Identify which cell holds the provided text, then report its [x, y] central coordinate. 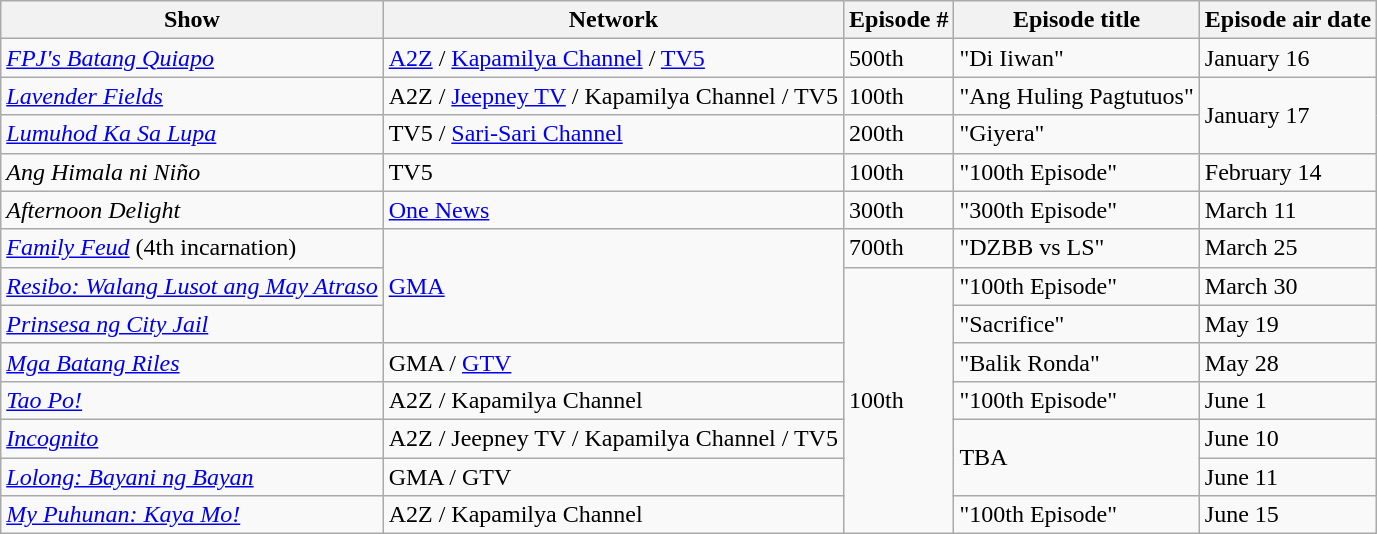
"300th Episode" [1076, 210]
March 25 [1288, 248]
"Di Iiwan" [1076, 58]
"Sacrifice" [1076, 324]
200th [898, 134]
My Puhunan: Kaya Mo! [192, 515]
May 19 [1288, 324]
Lumuhod Ka Sa Lupa [192, 134]
Episode # [898, 20]
Episode air date [1288, 20]
TBA [1076, 457]
June 15 [1288, 515]
A2Z / Kapamilya Channel / TV5 [613, 58]
"Balik Ronda" [1076, 362]
TV5 / Sari-Sari Channel [613, 134]
Network [613, 20]
500th [898, 58]
Mga Batang Riles [192, 362]
March 11 [1288, 210]
June 11 [1288, 477]
"DZBB vs LS" [1076, 248]
Tao Po! [192, 400]
One News [613, 210]
January 16 [1288, 58]
Incognito [192, 438]
June 10 [1288, 438]
"Ang Huling Pagtutuos" [1076, 96]
January 17 [1288, 115]
GMA [613, 286]
May 28 [1288, 362]
Family Feud (4th incarnation) [192, 248]
TV5 [613, 172]
June 1 [1288, 400]
March 30 [1288, 286]
FPJ's Batang Quiapo [192, 58]
300th [898, 210]
Episode title [1076, 20]
Prinsesa ng City Jail [192, 324]
Ang Himala ni Niño [192, 172]
Show [192, 20]
Lolong: Bayani ng Bayan [192, 477]
700th [898, 248]
Afternoon Delight [192, 210]
"Giyera" [1076, 134]
Resibo: Walang Lusot ang May Atraso [192, 286]
February 14 [1288, 172]
Lavender Fields [192, 96]
